For the text-containing cell, return its midpoint in (X, Y) coordinate format. 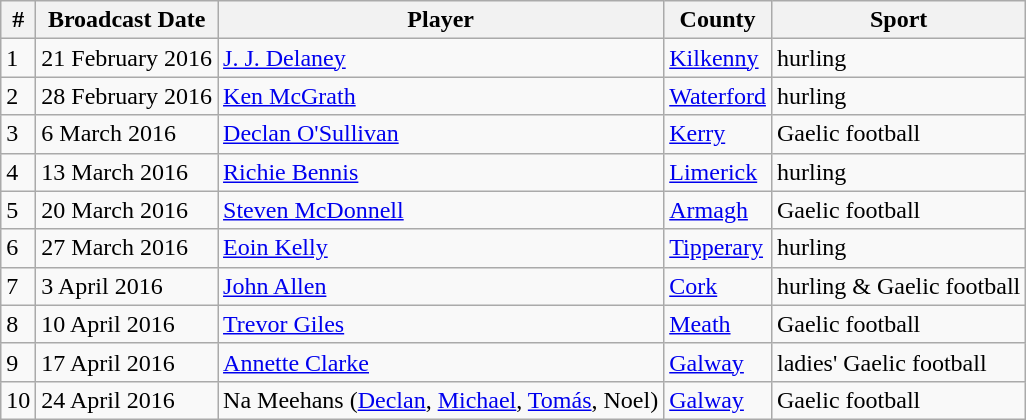
Annette Clarke (441, 362)
Na Meehans (Declan, Michael, Tomás, Noel) (441, 400)
21 February 2016 (127, 58)
5 (18, 210)
4 (18, 172)
17 April 2016 (127, 362)
Armagh (718, 210)
6 (18, 248)
3 April 2016 (127, 286)
Steven McDonnell (441, 210)
8 (18, 324)
Cork (718, 286)
Eoin Kelly (441, 248)
Limerick (718, 172)
ladies' Gaelic football (898, 362)
6 March 2016 (127, 134)
3 (18, 134)
Waterford (718, 96)
County (718, 20)
7 (18, 286)
2 (18, 96)
Ken McGrath (441, 96)
Sport (898, 20)
Player (441, 20)
Richie Bennis (441, 172)
J. J. Delaney (441, 58)
10 April 2016 (127, 324)
9 (18, 362)
Trevor Giles (441, 324)
hurling & Gaelic football (898, 286)
10 (18, 400)
24 April 2016 (127, 400)
John Allen (441, 286)
28 February 2016 (127, 96)
Tipperary (718, 248)
27 March 2016 (127, 248)
1 (18, 58)
Declan O'Sullivan (441, 134)
Kerry (718, 134)
13 March 2016 (127, 172)
Meath (718, 324)
20 March 2016 (127, 210)
# (18, 20)
Kilkenny (718, 58)
Broadcast Date (127, 20)
